Find where the given text appears and provide that cell's center as [x, y] coordinate. 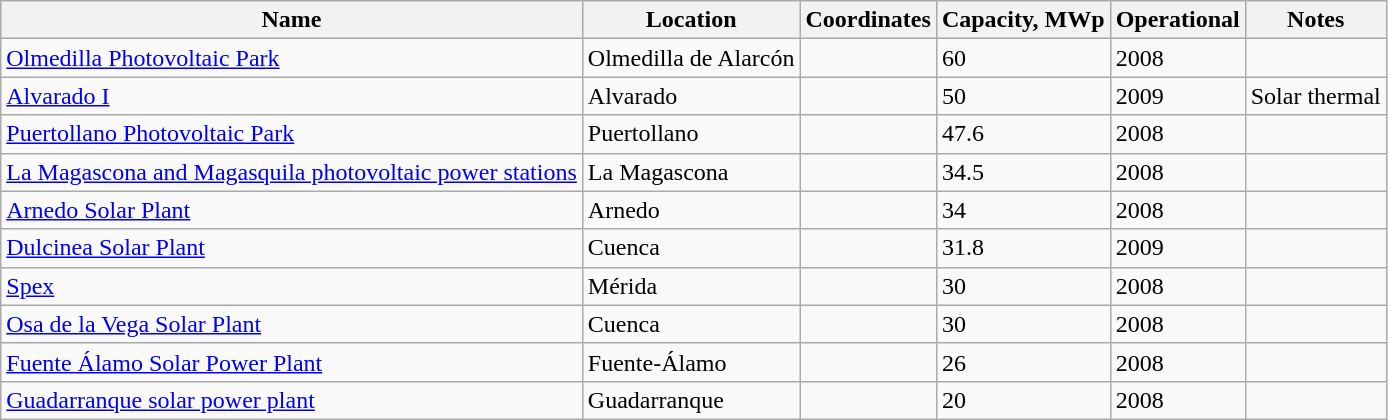
Olmedilla de Alarcón [691, 58]
Fuente Álamo Solar Power Plant [292, 362]
47.6 [1023, 134]
Puertollano Photovoltaic Park [292, 134]
Arnedo [691, 210]
Operational [1178, 20]
34 [1023, 210]
Puertollano [691, 134]
Mérida [691, 286]
Alvarado I [292, 96]
Location [691, 20]
Spex [292, 286]
Fuente-Álamo [691, 362]
Dulcinea Solar Plant [292, 248]
Arnedo Solar Plant [292, 210]
Solar thermal [1316, 96]
La Magascona [691, 172]
Notes [1316, 20]
Osa de la Vega Solar Plant [292, 324]
50 [1023, 96]
26 [1023, 362]
31.8 [1023, 248]
20 [1023, 400]
Guadarranque solar power plant [292, 400]
60 [1023, 58]
34.5 [1023, 172]
Capacity, MWp [1023, 20]
Coordinates [868, 20]
Olmedilla Photovoltaic Park [292, 58]
La Magascona and Magasquila photovoltaic power stations [292, 172]
Alvarado [691, 96]
Name [292, 20]
Guadarranque [691, 400]
